Find where the given text appears and provide that cell's center as (x, y) coordinate. 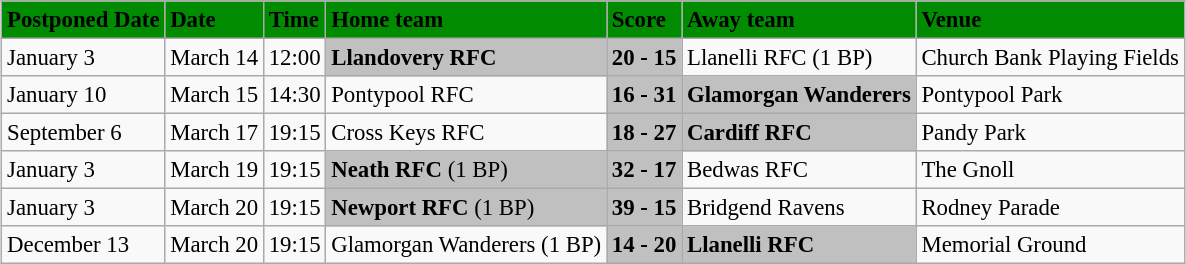
The Gnoll (1050, 170)
14:30 (294, 95)
December 13 (84, 245)
Score (644, 20)
Newport RFC (1 BP) (466, 208)
Home team (466, 20)
32 - 17 (644, 170)
12:00 (294, 57)
Neath RFC (1 BP) (466, 170)
Cross Keys RFC (466, 133)
Pontypool Park (1050, 95)
March 19 (214, 170)
Date (214, 20)
March 17 (214, 133)
18 - 27 (644, 133)
Llanelli RFC (1 BP) (799, 57)
Llanelli RFC (799, 245)
14 - 20 (644, 245)
January 10 (84, 95)
Bedwas RFC (799, 170)
Glamorgan Wanderers (1 BP) (466, 245)
20 - 15 (644, 57)
Rodney Parade (1050, 208)
39 - 15 (644, 208)
Church Bank Playing Fields (1050, 57)
Pandy Park (1050, 133)
September 6 (84, 133)
Cardiff RFC (799, 133)
16 - 31 (644, 95)
Venue (1050, 20)
Pontypool RFC (466, 95)
Away team (799, 20)
Time (294, 20)
Memorial Ground (1050, 245)
Postponed Date (84, 20)
March 14 (214, 57)
March 15 (214, 95)
Glamorgan Wanderers (799, 95)
Bridgend Ravens (799, 208)
Llandovery RFC (466, 57)
